Pinpoint the cell where the given text exists, returning its [X, Y] midpoint coordinate. 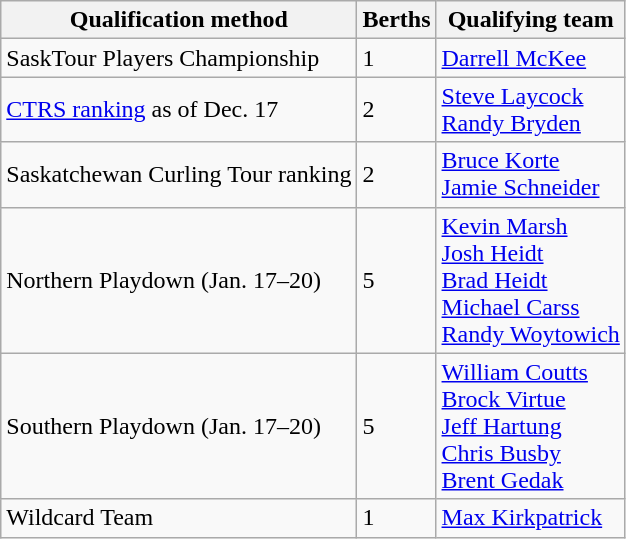
CTRS ranking as of Dec. 17 [179, 110]
Bruce Korte Jamie Schneider [530, 174]
SaskTour Players Championship [179, 58]
Berths [396, 20]
William Coutts Brock Virtue Jeff Hartung Chris Busby Brent Gedak [530, 426]
Southern Playdown (Jan. 17–20) [179, 426]
Kevin Marsh Josh Heidt Brad Heidt Michael Carss Randy Woytowich [530, 280]
Wildcard Team [179, 518]
Saskatchewan Curling Tour ranking [179, 174]
Qualification method [179, 20]
Darrell McKee [530, 58]
Max Kirkpatrick [530, 518]
Qualifying team [530, 20]
Steve Laycock Randy Bryden [530, 110]
Northern Playdown (Jan. 17–20) [179, 280]
